From the cell containing the given text, extract its center point as (x, y) coordinate. 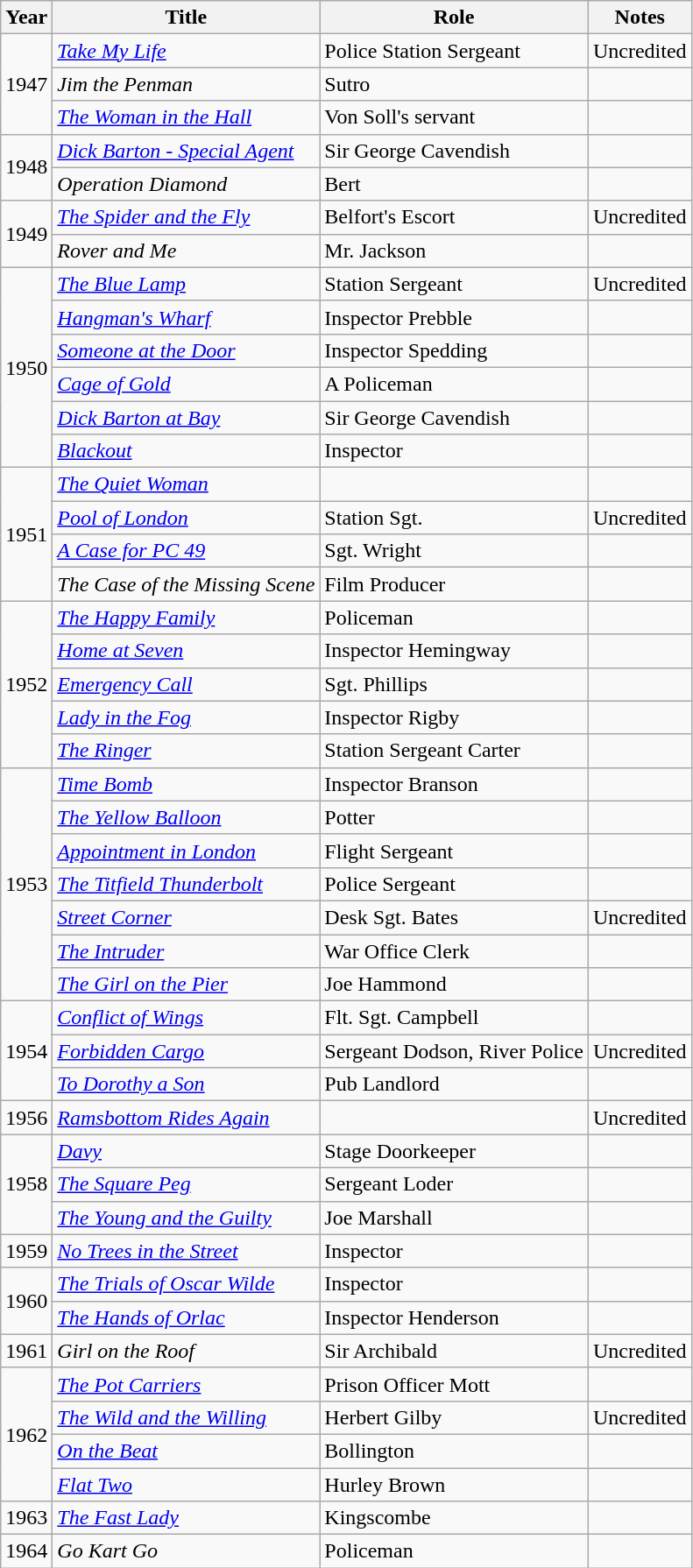
The Fast Lady (186, 1518)
The Square Peg (186, 1184)
The Hands of Orlac (186, 1317)
The Yellow Balloon (186, 817)
1948 (26, 167)
To Dorothy a Son (186, 1084)
Role (454, 18)
The Ringer (186, 751)
The Spider and the Fly (186, 217)
Flt. Sgt. Campbell (454, 1018)
Sergeant Loder (454, 1184)
Girl on the Roof (186, 1351)
Dick Barton - Special Agent (186, 151)
Von Soll's servant (454, 117)
Station Sergeant (454, 284)
Street Corner (186, 917)
1958 (26, 1184)
War Office Clerk (454, 950)
The Intruder (186, 950)
Notes (640, 18)
The Woman in the Hall (186, 117)
Jim the Penman (186, 84)
1960 (26, 1301)
Hangman's Wharf (186, 317)
Appointment in London (186, 851)
1961 (26, 1351)
Take My Life (186, 51)
Davy (186, 1151)
Time Bomb (186, 784)
Lady in the Fog (186, 717)
The Titfield Thunderbolt (186, 884)
Prison Officer Mott (454, 1384)
Cage of Gold (186, 384)
On the Beat (186, 1451)
Inspector Hemingway (454, 651)
Sgt. Phillips (454, 684)
Emergency Call (186, 684)
Sergeant Dodson, River Police (454, 1051)
Station Sgt. (454, 518)
Inspector Spedding (454, 350)
Inspector Henderson (454, 1317)
Sir Archibald (454, 1351)
Pool of London (186, 518)
Police Sergeant (454, 884)
Rover and Me (186, 251)
Title (186, 18)
No Trees in the Street (186, 1251)
1950 (26, 367)
Joe Marshall (454, 1218)
The Blue Lamp (186, 284)
1953 (26, 884)
1949 (26, 234)
The Wild and the Willing (186, 1417)
Belfort's Escort (454, 217)
1952 (26, 684)
Forbidden Cargo (186, 1051)
1963 (26, 1518)
A Policeman (454, 384)
The Case of the Missing Scene (186, 584)
The Quiet Woman (186, 484)
1947 (26, 84)
Dick Barton at Bay (186, 418)
Someone at the Door (186, 350)
Bollington (454, 1451)
The Trials of Oscar Wilde (186, 1284)
Blackout (186, 451)
1959 (26, 1251)
A Case for PC 49 (186, 551)
1954 (26, 1051)
1964 (26, 1551)
Conflict of Wings (186, 1018)
Inspector Prebble (454, 317)
1962 (26, 1434)
Police Station Sergeant (454, 51)
Inspector Rigby (454, 717)
Operation Diamond (186, 184)
Stage Doorkeeper (454, 1151)
Home at Seven (186, 651)
1956 (26, 1118)
Herbert Gilby (454, 1417)
Potter (454, 817)
The Pot Carriers (186, 1384)
Film Producer (454, 584)
Station Sergeant Carter (454, 751)
Kingscombe (454, 1518)
Ramsbottom Rides Again (186, 1118)
Go Kart Go (186, 1551)
The Girl on the Pier (186, 985)
Desk Sgt. Bates (454, 917)
Flat Two (186, 1485)
Hurley Brown (454, 1485)
Flight Sergeant (454, 851)
Joe Hammond (454, 985)
Mr. Jackson (454, 251)
The Happy Family (186, 618)
Bert (454, 184)
Pub Landlord (454, 1084)
Year (26, 18)
Sutro (454, 84)
1951 (26, 534)
Sgt. Wright (454, 551)
The Young and the Guilty (186, 1218)
Inspector Branson (454, 784)
